For the text-containing cell, return its midpoint in [x, y] coordinate format. 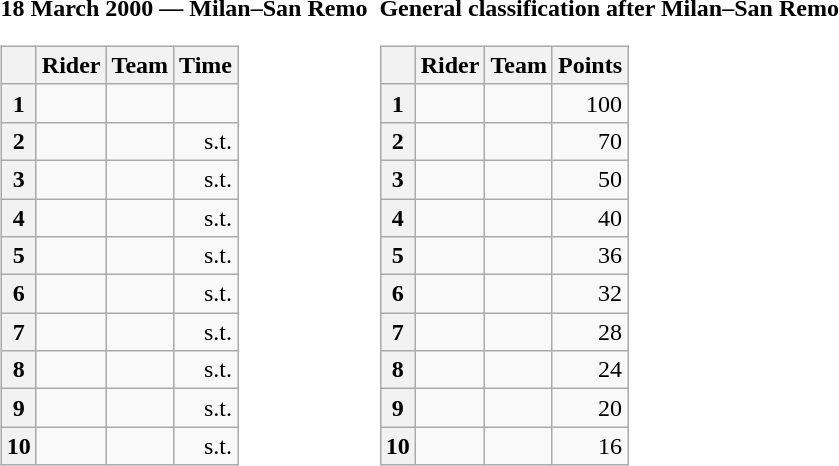
28 [590, 332]
16 [590, 446]
100 [590, 103]
Points [590, 65]
Time [206, 65]
32 [590, 294]
40 [590, 217]
50 [590, 179]
20 [590, 408]
70 [590, 141]
36 [590, 256]
24 [590, 370]
